Provide the [X, Y] coordinate of the cell's center where the given text is located.  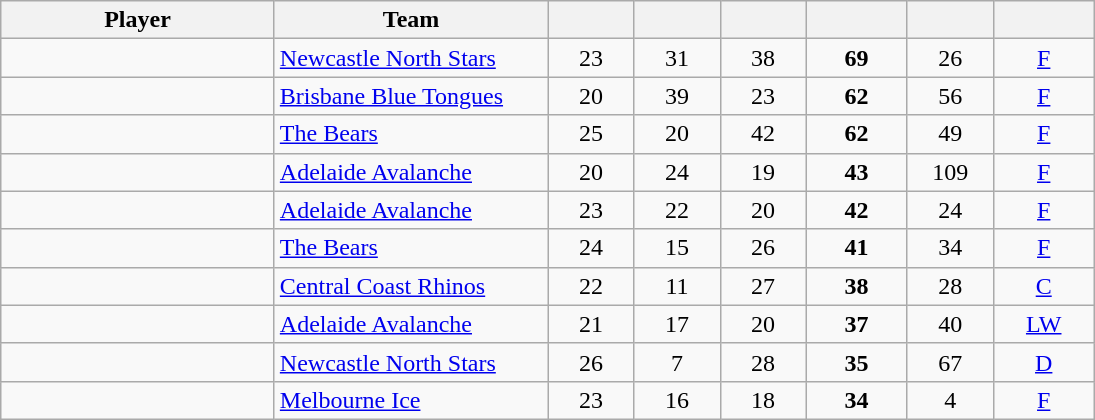
41 [856, 248]
21 [591, 324]
Team [411, 20]
15 [677, 248]
43 [856, 172]
56 [950, 96]
67 [950, 362]
35 [856, 362]
Melbourne Ice [411, 400]
Brisbane Blue Tongues [411, 96]
69 [856, 58]
4 [950, 400]
27 [763, 286]
39 [677, 96]
19 [763, 172]
7 [677, 362]
18 [763, 400]
49 [950, 134]
LW [1044, 324]
25 [591, 134]
17 [677, 324]
C [1044, 286]
D [1044, 362]
109 [950, 172]
Central Coast Rhinos [411, 286]
16 [677, 400]
31 [677, 58]
40 [950, 324]
37 [856, 324]
11 [677, 286]
Player [138, 20]
